Identify which cell holds the provided text, then report its (x, y) central coordinate. 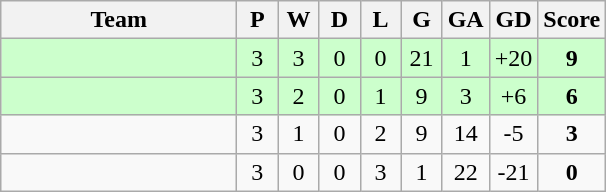
-5 (514, 134)
L (380, 20)
-21 (514, 172)
GA (466, 20)
GD (514, 20)
6 (572, 96)
+20 (514, 58)
14 (466, 134)
P (258, 20)
22 (466, 172)
D (340, 20)
+6 (514, 96)
Score (572, 20)
G (422, 20)
21 (422, 58)
Team (119, 20)
W (298, 20)
